Provide the (x, y) coordinate of the cell's center where the given text is located.  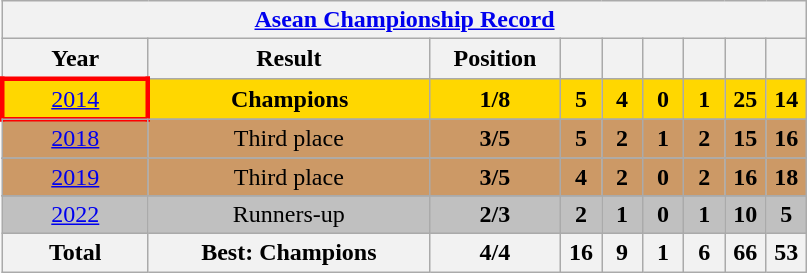
Year (75, 59)
Result (288, 59)
53 (786, 253)
10 (746, 215)
14 (786, 98)
2018 (75, 138)
66 (746, 253)
25 (746, 98)
9 (622, 253)
18 (786, 177)
6 (704, 253)
Champions (288, 98)
2019 (75, 177)
Asean Championship Record (404, 20)
Position (494, 59)
2022 (75, 215)
Total (75, 253)
2014 (75, 98)
15 (746, 138)
Best: Champions (288, 253)
Runners-up (288, 215)
2/3 (494, 215)
1/8 (494, 98)
4/4 (494, 253)
